Extract the (x, y) coordinate from the center of the cell holding the provided text.  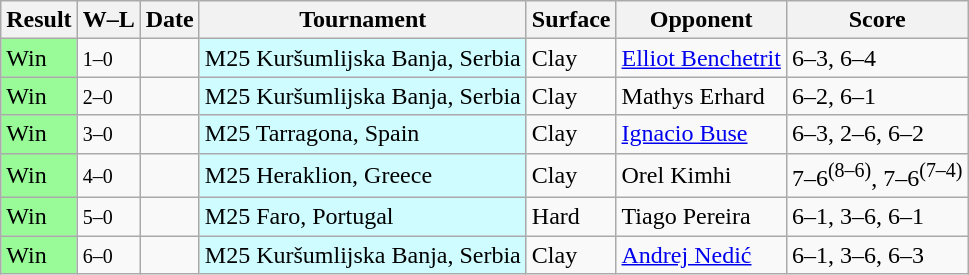
2–0 (108, 96)
6–1, 3–6, 6–1 (877, 217)
Elliot Benchetrit (701, 58)
6–2, 6–1 (877, 96)
Tiago Pereira (701, 217)
4–0 (108, 176)
Orel Kimhi (701, 176)
Andrej Nedić (701, 255)
Hard (571, 217)
Result (39, 20)
Surface (571, 20)
6–0 (108, 255)
6–3, 6–4 (877, 58)
6–1, 3–6, 6–3 (877, 255)
1–0 (108, 58)
7–6(8–6), 7–6(7–4) (877, 176)
Ignacio Buse (701, 134)
Tournament (362, 20)
5–0 (108, 217)
W–L (108, 20)
M25 Tarragona, Spain (362, 134)
6–3, 2–6, 6–2 (877, 134)
Date (170, 20)
M25 Faro, Portugal (362, 217)
Score (877, 20)
3–0 (108, 134)
M25 Heraklion, Greece (362, 176)
Mathys Erhard (701, 96)
Opponent (701, 20)
